Scan for the cell matching the given text and deliver its [X, Y] coordinate at center. 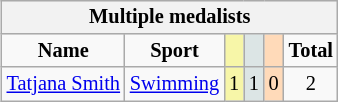
Sport [174, 51]
Swimming [174, 84]
Multiple medalists [170, 17]
Total [311, 51]
Name [64, 51]
Tatjana Smith [64, 84]
2 [311, 84]
0 [274, 84]
